Output the [x, y] coordinate of the center of the cell containing the given text.  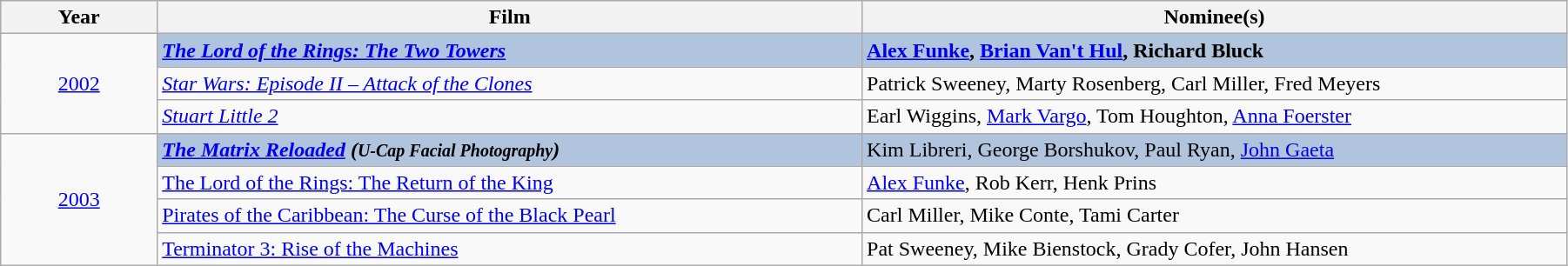
The Lord of the Rings: The Return of the King [510, 183]
Pat Sweeney, Mike Bienstock, Grady Cofer, John Hansen [1215, 249]
Earl Wiggins, Mark Vargo, Tom Houghton, Anna Foerster [1215, 116]
The Matrix Reloaded (U-Cap Facial Photography) [510, 150]
Carl Miller, Mike Conte, Tami Carter [1215, 216]
Pirates of the Caribbean: The Curse of the Black Pearl [510, 216]
Kim Libreri, George Borshukov, Paul Ryan, John Gaeta [1215, 150]
Terminator 3: Rise of the Machines [510, 249]
Nominee(s) [1215, 17]
Alex Funke, Rob Kerr, Henk Prins [1215, 183]
Stuart Little 2 [510, 116]
Patrick Sweeney, Marty Rosenberg, Carl Miller, Fred Meyers [1215, 83]
Star Wars: Episode II – Attack of the Clones [510, 83]
Alex Funke, Brian Van't Hul, Richard Bluck [1215, 50]
The Lord of the Rings: The Two Towers [510, 50]
Year [79, 17]
2003 [79, 199]
2002 [79, 83]
Film [510, 17]
